Locate the cell with the specified text and output its (X, Y) center coordinate. 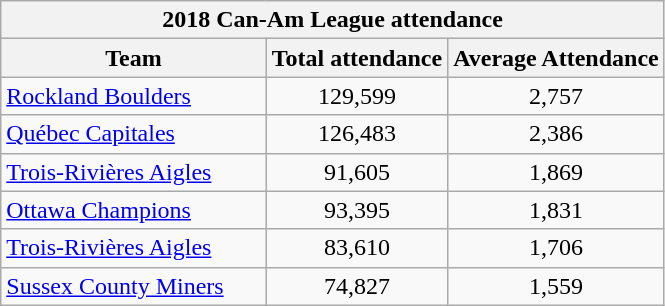
1,831 (556, 210)
Ottawa Champions (134, 210)
Rockland Boulders (134, 96)
Total attendance (357, 58)
1,869 (556, 172)
1,706 (556, 248)
129,599 (357, 96)
Sussex County Miners (134, 286)
Team (134, 58)
93,395 (357, 210)
2,386 (556, 134)
Québec Capitales (134, 134)
Average Attendance (556, 58)
2,757 (556, 96)
126,483 (357, 134)
2018 Can-Am League attendance (332, 20)
83,610 (357, 248)
1,559 (556, 286)
74,827 (357, 286)
91,605 (357, 172)
